Detect which cell encompasses the target text, then output its (X, Y) center coordinate. 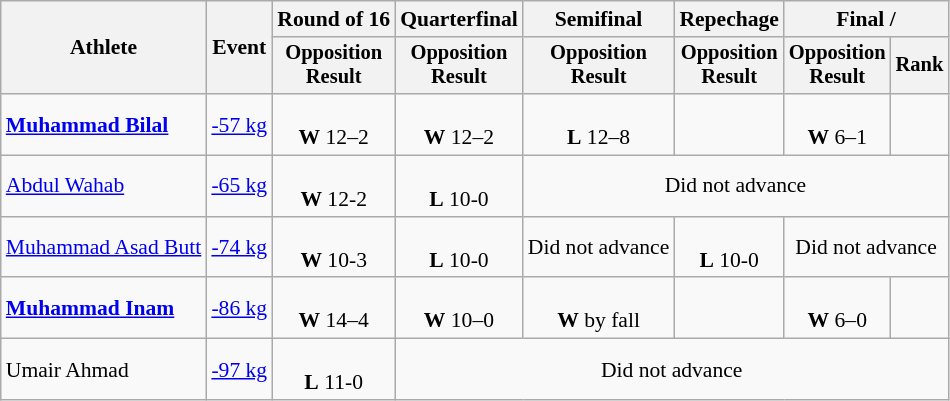
Umair Ahmad (104, 370)
L 11-0 (334, 370)
W by fall (599, 308)
Semifinal (599, 19)
Muhammad Inam (104, 308)
-65 kg (239, 186)
Rank (920, 66)
Quarterfinal (459, 19)
Round of 16 (334, 19)
-86 kg (239, 308)
Athlete (104, 48)
-97 kg (239, 370)
Abdul Wahab (104, 186)
W 10-3 (334, 248)
W 12-2 (334, 186)
Muhammad Asad Butt (104, 248)
Final / (866, 19)
-74 kg (239, 248)
W 6–0 (838, 308)
L 12–8 (599, 124)
Event (239, 48)
Muhammad Bilal (104, 124)
-57 kg (239, 124)
W 14–4 (334, 308)
Repechage (729, 19)
W 6–1 (838, 124)
W 10–0 (459, 308)
